Identify which cell holds the provided text, then report its [x, y] central coordinate. 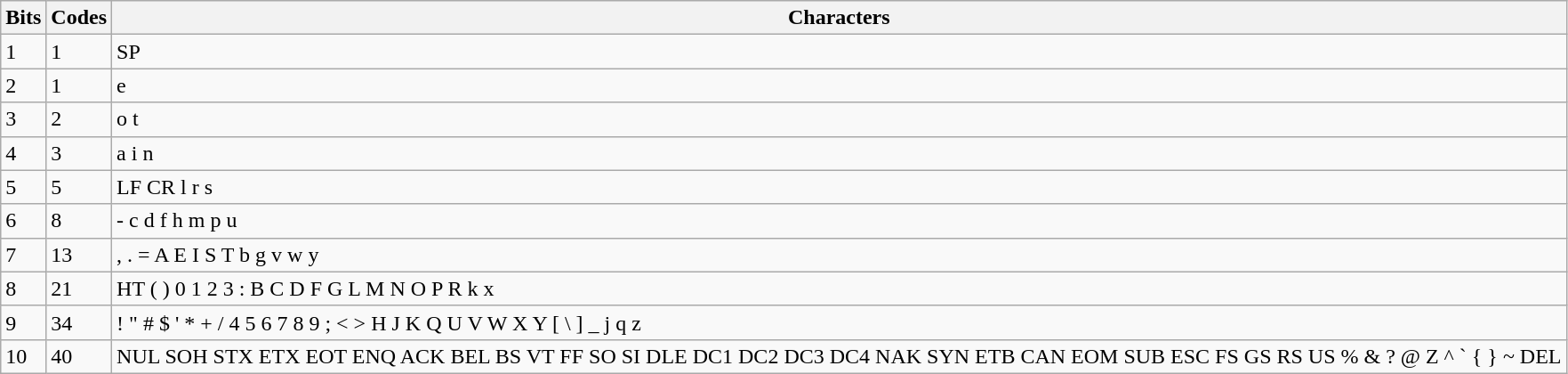
6 [23, 221]
Codes [79, 18]
a i n [840, 153]
21 [79, 289]
, . = A E I S T b g v w y [840, 255]
9 [23, 322]
SP [840, 52]
7 [23, 255]
34 [79, 322]
NUL SOH STX ETX EOT ENQ ACK BEL BS VT FF SO SI DLE DC1 DC2 DC3 DC4 NAK SYN ETB CAN EOM SUB ESC FS GS RS US % & ? @ Z ^ ` { } ~ DEL [840, 356]
10 [23, 356]
- c d f h m p u [840, 221]
13 [79, 255]
e [840, 85]
Bits [23, 18]
HT ( ) 0 1 2 3 : B C D F G L M N O P R k x [840, 289]
4 [23, 153]
o t [840, 119]
40 [79, 356]
! " # $ ' * + / 4 5 6 7 8 9 ; < > H J K Q U V W X Y [ \ ] _ j q z [840, 322]
LF CR l r s [840, 187]
Characters [840, 18]
